Detect which cell encompasses the target text, then output its (x, y) center coordinate. 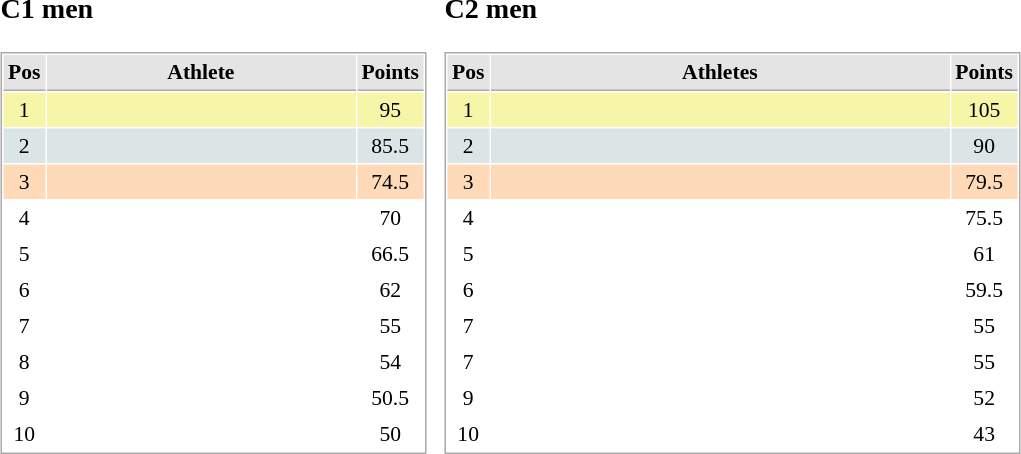
70 (390, 218)
74.5 (390, 182)
61 (984, 254)
66.5 (390, 254)
62 (390, 290)
Athletes (720, 74)
50 (390, 434)
79.5 (984, 182)
75.5 (984, 218)
95 (390, 110)
52 (984, 398)
105 (984, 110)
85.5 (390, 146)
90 (984, 146)
59.5 (984, 290)
54 (390, 362)
43 (984, 434)
Athlete (200, 74)
50.5 (390, 398)
8 (24, 362)
